Determine the (X, Y) coordinate at the center of the cell enclosing the given text.  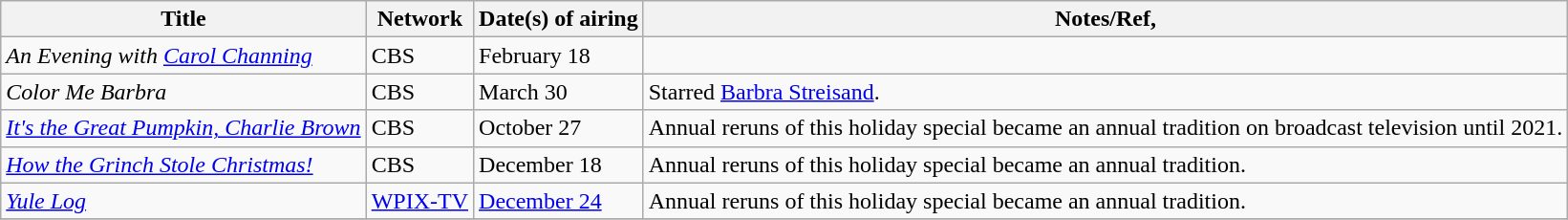
It's the Great Pumpkin, Charlie Brown (183, 128)
An Evening with Carol Channing (183, 55)
Starred Barbra Streisand. (1105, 92)
Color Me Barbra (183, 92)
October 27 (559, 128)
Network (419, 19)
How the Grinch Stole Christmas! (183, 165)
December 18 (559, 165)
WPIX-TV (419, 201)
Annual reruns of this holiday special became an annual tradition on broadcast television until 2021. (1105, 128)
December 24 (559, 201)
Date(s) of airing (559, 19)
Yule Log (183, 201)
Notes/Ref, (1105, 19)
March 30 (559, 92)
February 18 (559, 55)
Title (183, 19)
